Locate the cell with the specified text and output its (X, Y) center coordinate. 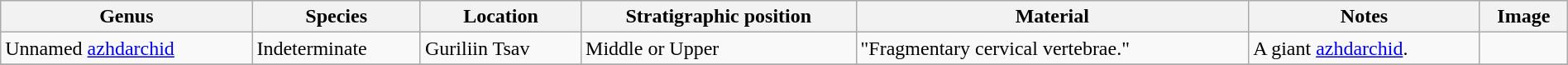
Material (1052, 17)
Guriliin Tsav (500, 48)
Notes (1365, 17)
Stratigraphic position (719, 17)
Location (500, 17)
Image (1523, 17)
"Fragmentary cervical vertebrae." (1052, 48)
A giant azhdarchid. (1365, 48)
Genus (127, 17)
Indeterminate (337, 48)
Unnamed azhdarchid (127, 48)
Middle or Upper (719, 48)
Species (337, 17)
